Return the [x, y] coordinate for the center point of the cell that contains the specified text.  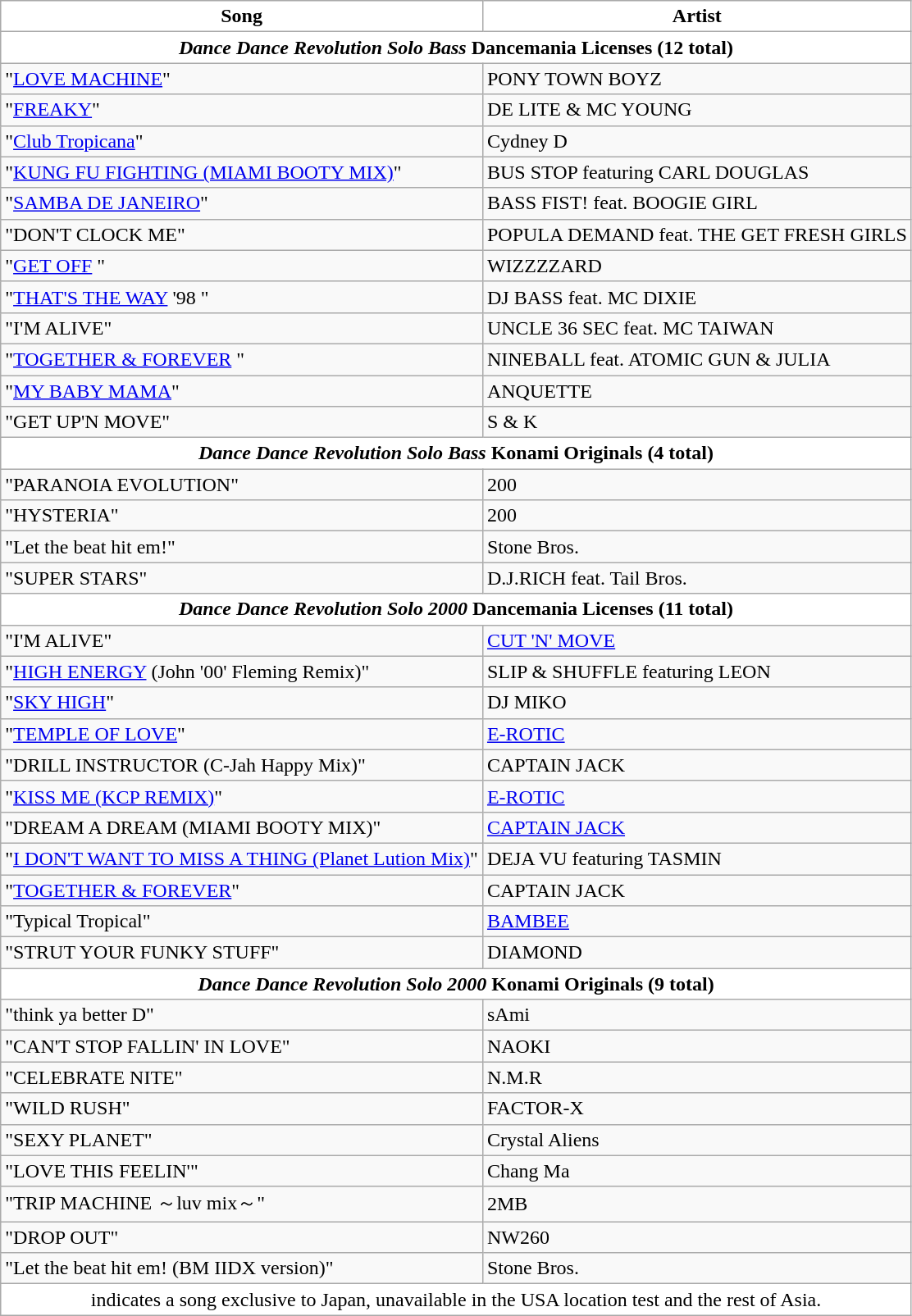
WIZZZZARD [697, 266]
"HIGH ENERGY (John '00' Fleming Remix)" [242, 672]
"GET OFF " [242, 266]
"TOGETHER & FOREVER" [242, 890]
"LOVE THIS FEELIN'" [242, 1171]
BAMBEE [697, 922]
sAmi [697, 1015]
"SUPER STARS" [242, 578]
"Let the beat hit em! (BM IIDX version)" [242, 1268]
NAOKI [697, 1046]
"TOGETHER & FOREVER " [242, 359]
"I DON'T WANT TO MISS A THING (Planet Lution Mix)" [242, 858]
"KISS ME (KCP REMIX)" [242, 796]
"think ya better D" [242, 1015]
CUT 'N' MOVE [697, 640]
Dance Dance Revolution Solo 2000 Dancemania Licenses (11 total) [456, 609]
"Let the beat hit em!" [242, 547]
Song [242, 16]
DEJA VU featuring TASMIN [697, 858]
"SEXY PLANET" [242, 1140]
"DROP OUT" [242, 1237]
"TRIP MACHINE ～luv mix～" [242, 1204]
"MY BABY MAMA" [242, 391]
"Typical Tropical" [242, 922]
Dance Dance Revolution Solo Bass Dancemania Licenses (12 total) [456, 48]
"THAT'S THE WAY '98 " [242, 297]
SLIP & SHUFFLE featuring LEON [697, 672]
NW260 [697, 1237]
Chang Ma [697, 1171]
POPULA DEMAND feat. THE GET FRESH GIRLS [697, 235]
Artist [697, 16]
UNCLE 36 SEC feat. MC TAIWAN [697, 328]
"GET UP'N MOVE" [242, 422]
N.M.R [697, 1077]
"DRILL INSTRUCTOR (C-Jah Happy Mix)" [242, 765]
"KUNG FU FIGHTING (MIAMI BOOTY MIX)" [242, 172]
"TEMPLE OF LOVE" [242, 734]
NINEBALL feat. ATOMIC GUN & JULIA [697, 359]
"PARANOIA EVOLUTION" [242, 485]
"CAN'T STOP FALLIN' IN LOVE" [242, 1046]
Dance Dance Revolution Solo 2000 Konami Originals (9 total) [456, 984]
Dance Dance Revolution Solo Bass Konami Originals (4 total) [456, 453]
BUS STOP featuring CARL DOUGLAS [697, 172]
"SAMBA DE JANEIRO" [242, 203]
"DREAM A DREAM (MIAMI BOOTY MIX)" [242, 827]
DJ BASS feat. MC DIXIE [697, 297]
"LOVE MACHINE" [242, 79]
"HYSTERIA" [242, 516]
"SKY HIGH" [242, 703]
DIAMOND [697, 953]
"DON'T CLOCK ME" [242, 235]
DJ MIKO [697, 703]
indicates a song exclusive to Japan, unavailable in the USA location test and the rest of Asia. [456, 1300]
BASS FIST! feat. BOOGIE GIRL [697, 203]
DE LITE & MC YOUNG [697, 110]
"STRUT YOUR FUNKY STUFF" [242, 953]
2MB [697, 1204]
ANQUETTE [697, 391]
"FREAKY" [242, 110]
S & K [697, 422]
"Club Tropicana" [242, 141]
D.J.RICH feat. Tail Bros. [697, 578]
"WILD RUSH" [242, 1109]
FACTOR-X [697, 1109]
"CELEBRATE NITE" [242, 1077]
PONY TOWN BOYZ [697, 79]
Cydney D [697, 141]
Crystal Aliens [697, 1140]
